Scan for the cell matching the given text and deliver its (x, y) coordinate at center. 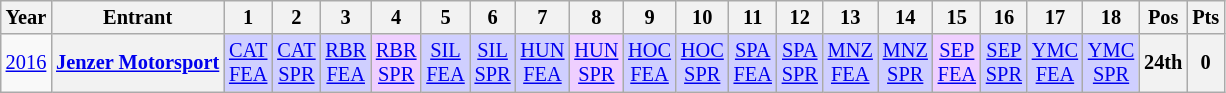
15 (957, 17)
9 (650, 17)
CATSPR (296, 63)
7 (543, 17)
17 (1055, 17)
10 (702, 17)
SILSPR (493, 63)
Entrant (138, 17)
Pos (1163, 17)
14 (906, 17)
CATFEA (248, 63)
12 (800, 17)
RBRSPR (396, 63)
Year (26, 17)
RBRFEA (345, 63)
SILFEA (445, 63)
1 (248, 17)
8 (596, 17)
11 (753, 17)
3 (345, 17)
4 (396, 17)
HUNSPR (596, 63)
2016 (26, 63)
SEPFEA (957, 63)
SEPSPR (1004, 63)
Jenzer Motorsport (138, 63)
YMCSPR (1111, 63)
Pts (1206, 17)
HOCSPR (702, 63)
HUNFEA (543, 63)
2 (296, 17)
0 (1206, 63)
SPAFEA (753, 63)
18 (1111, 17)
16 (1004, 17)
YMCFEA (1055, 63)
HOCFEA (650, 63)
MNZSPR (906, 63)
24th (1163, 63)
13 (850, 17)
5 (445, 17)
6 (493, 17)
SPASPR (800, 63)
MNZFEA (850, 63)
